For the text-containing cell, return its midpoint in [x, y] coordinate format. 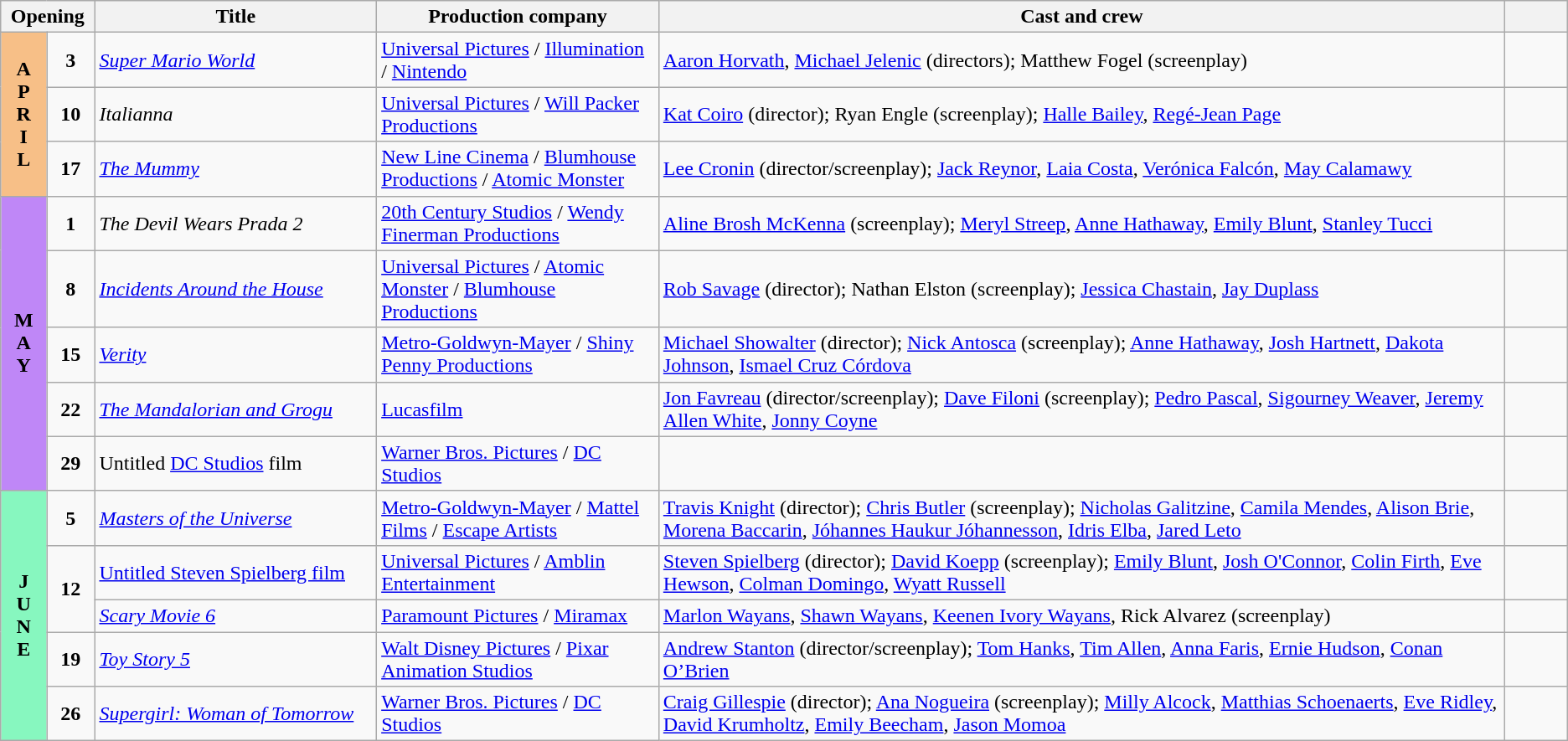
26 [70, 713]
MAY [23, 343]
Craig Gillespie (director); Ana Nogueira (screenplay); Milly Alcock, Matthias Schoenaerts, Eve Ridley, David Krumholtz, Emily Beecham, Jason Momoa [1081, 713]
JUNE [23, 615]
Untitled DC Studios film [236, 464]
Incidents Around the House [236, 289]
Paramount Pictures / Miramax [518, 615]
Cast and crew [1081, 17]
15 [70, 355]
APRIL [23, 114]
5 [70, 517]
Scary Movie 6 [236, 615]
Michael Showalter (director); Nick Antosca (screenplay); Anne Hathaway, Josh Hartnett, Dakota Johnson, Ismael Cruz Córdova [1081, 355]
Masters of the Universe [236, 517]
8 [70, 289]
Steven Spielberg (director); David Koepp (screenplay); Emily Blunt, Josh O'Connor, Colin Firth, Eve Hewson, Colman Domingo, Wyatt Russell [1081, 573]
Production company [518, 17]
10 [70, 114]
Metro-Goldwyn-Mayer / Shiny Penny Productions [518, 355]
19 [70, 658]
Kat Coiro (director); Ryan Engle (screenplay); Halle Bailey, Regé-Jean Page [1081, 114]
Aaron Horvath, Michael Jelenic (directors); Matthew Fogel (screenplay) [1081, 60]
Super Mario World [236, 60]
3 [70, 60]
New Line Cinema / Blumhouse Productions / Atomic Monster [518, 169]
20th Century Studios / Wendy Finerman Productions [518, 223]
29 [70, 464]
Verity [236, 355]
The Devil Wears Prada 2 [236, 223]
Title [236, 17]
The Mummy [236, 169]
Marlon Wayans, Shawn Wayans, Keenen Ivory Wayans, Rick Alvarez (screenplay) [1081, 615]
Opening [48, 17]
Metro-Goldwyn-Mayer / Mattel Films / Escape Artists [518, 517]
Lucasfilm [518, 409]
Universal Pictures / Illumination / Nintendo [518, 60]
Lee Cronin (director/screenplay); Jack Reynor, Laia Costa, Verónica Falcón, May Calamawy [1081, 169]
Andrew Stanton (director/screenplay); Tom Hanks, Tim Allen, Anna Faris, Ernie Hudson, Conan O’Brien [1081, 658]
Universal Pictures / Amblin Entertainment [518, 573]
12 [70, 588]
Walt Disney Pictures / Pixar Animation Studios [518, 658]
1 [70, 223]
Universal Pictures / Will Packer Productions [518, 114]
Supergirl: Woman of Tomorrow [236, 713]
Universal Pictures / Atomic Monster / Blumhouse Productions [518, 289]
Rob Savage (director); Nathan Elston (screenplay); Jessica Chastain, Jay Duplass [1081, 289]
Aline Brosh McKenna (screenplay); Meryl Streep, Anne Hathaway, Emily Blunt, Stanley Tucci [1081, 223]
17 [70, 169]
Italianna [236, 114]
Untitled Steven Spielberg film [236, 573]
Jon Favreau (director/screenplay); Dave Filoni (screenplay); Pedro Pascal, Sigourney Weaver, Jeremy Allen White, Jonny Coyne [1081, 409]
The Mandalorian and Grogu [236, 409]
22 [70, 409]
Toy Story 5 [236, 658]
